Capture the cell that displays the provided text and extract its (X, Y) central coordinate. 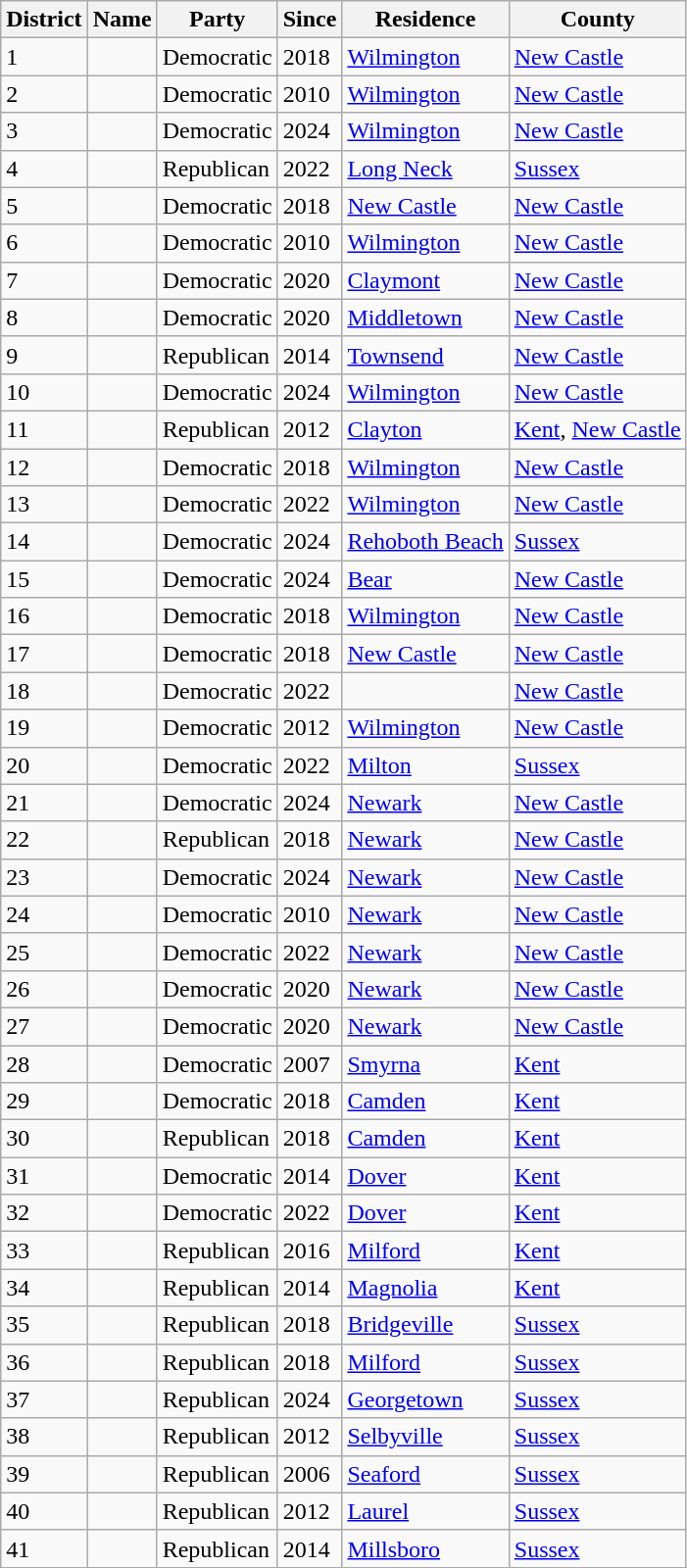
9 (44, 355)
Name (122, 20)
21 (44, 803)
37 (44, 1399)
14 (44, 542)
34 (44, 1288)
Townsend (425, 355)
County (598, 20)
District (44, 20)
27 (44, 1026)
13 (44, 505)
24 (44, 914)
23 (44, 877)
Since (310, 20)
6 (44, 243)
18 (44, 691)
8 (44, 318)
3 (44, 131)
41 (44, 1548)
31 (44, 1176)
4 (44, 169)
30 (44, 1139)
Residence (425, 20)
28 (44, 1063)
19 (44, 728)
16 (44, 616)
Seaford (425, 1474)
40 (44, 1511)
2006 (310, 1474)
17 (44, 654)
Bear (425, 579)
Millsboro (425, 1548)
Clayton (425, 429)
5 (44, 206)
33 (44, 1250)
26 (44, 989)
2007 (310, 1063)
10 (44, 392)
Kent, New Castle (598, 429)
Claymont (425, 280)
25 (44, 952)
38 (44, 1437)
Laurel (425, 1511)
36 (44, 1362)
Rehoboth Beach (425, 542)
11 (44, 429)
2016 (310, 1250)
12 (44, 467)
15 (44, 579)
32 (44, 1213)
Milton (425, 765)
Magnolia (425, 1288)
7 (44, 280)
22 (44, 840)
39 (44, 1474)
Bridgeville (425, 1325)
Selbyville (425, 1437)
35 (44, 1325)
Party (218, 20)
2 (44, 94)
1 (44, 57)
20 (44, 765)
Smyrna (425, 1063)
29 (44, 1102)
Long Neck (425, 169)
Georgetown (425, 1399)
Middletown (425, 318)
